For the text-containing cell, return its midpoint in (X, Y) coordinate format. 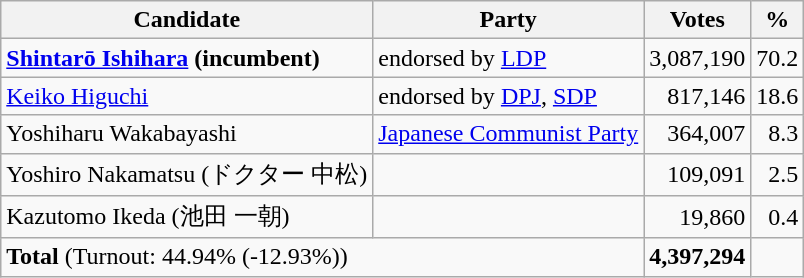
817,146 (698, 96)
Kazutomo Ikeda (池田 一朝) (187, 218)
Japanese Communist Party (508, 134)
8.3 (778, 134)
endorsed by DPJ, SDP (508, 96)
0.4 (778, 218)
Total (Turnout: 44.94% (-12.93%)) (322, 257)
Shintarō Ishihara (incumbent) (187, 58)
Yoshiharu Wakabayashi (187, 134)
endorsed by LDP (508, 58)
% (778, 20)
19,860 (698, 218)
Candidate (187, 20)
Votes (698, 20)
3,087,190 (698, 58)
Keiko Higuchi (187, 96)
18.6 (778, 96)
109,091 (698, 174)
70.2 (778, 58)
4,397,294 (698, 257)
Yoshiro Nakamatsu (ドクター 中松) (187, 174)
2.5 (778, 174)
Party (508, 20)
364,007 (698, 134)
